Output the [x, y] coordinate of the center of the cell containing the given text.  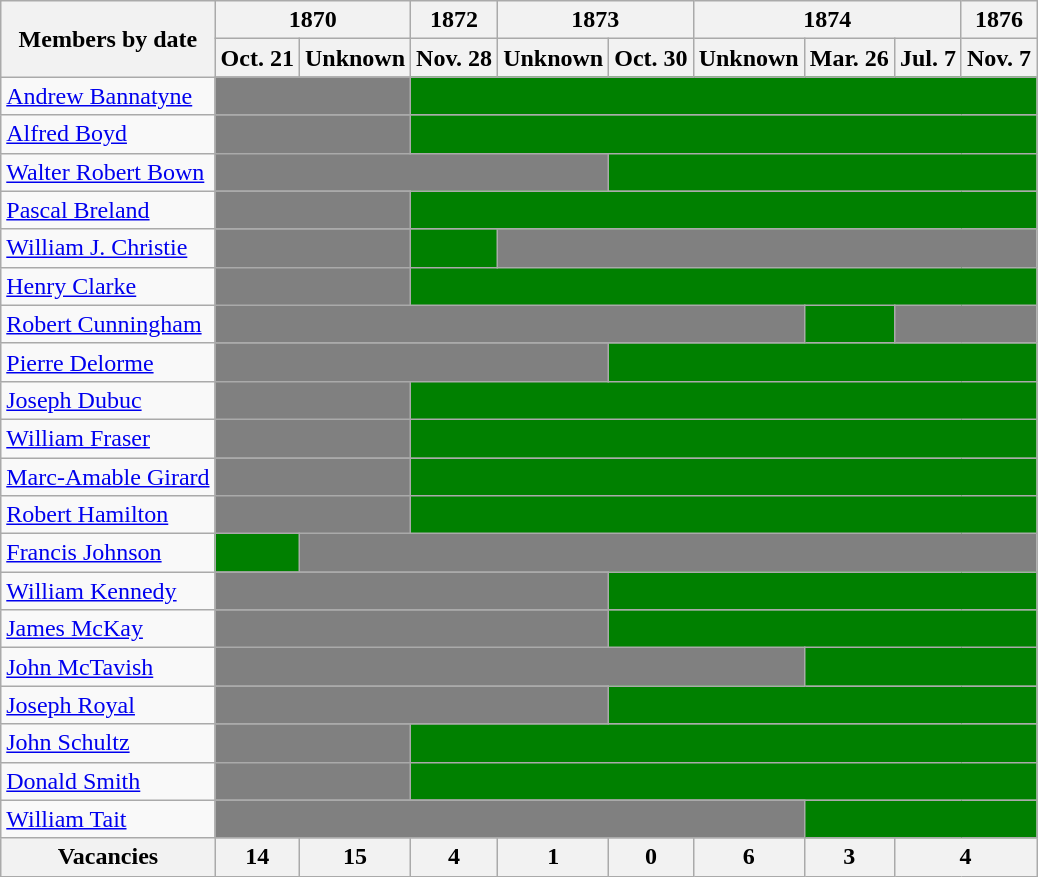
Walter Robert Bown [108, 172]
1874 [827, 20]
Marc-Amable Girard [108, 477]
Mar. 26 [849, 58]
Nov. 28 [454, 58]
Members by date [108, 39]
Pierre Delorme [108, 362]
John McTavish [108, 667]
3 [849, 857]
Nov. 7 [998, 58]
1873 [596, 20]
Pascal Breland [108, 210]
Donald Smith [108, 781]
Oct. 21 [257, 58]
William J. Christie [108, 248]
John Schultz [108, 743]
William Tait [108, 819]
Francis Johnson [108, 553]
Andrew Bannatyne [108, 96]
Henry Clarke [108, 286]
0 [651, 857]
Robert Cunningham [108, 324]
Vacancies [108, 857]
14 [257, 857]
1 [554, 857]
1876 [998, 20]
6 [748, 857]
15 [354, 857]
James McKay [108, 629]
1870 [312, 20]
Oct. 30 [651, 58]
Joseph Dubuc [108, 400]
Robert Hamilton [108, 515]
William Fraser [108, 438]
1872 [454, 20]
William Kennedy [108, 591]
Alfred Boyd [108, 134]
Joseph Royal [108, 705]
Jul. 7 [928, 58]
